Return [x, y] of the center of cell containing provided text 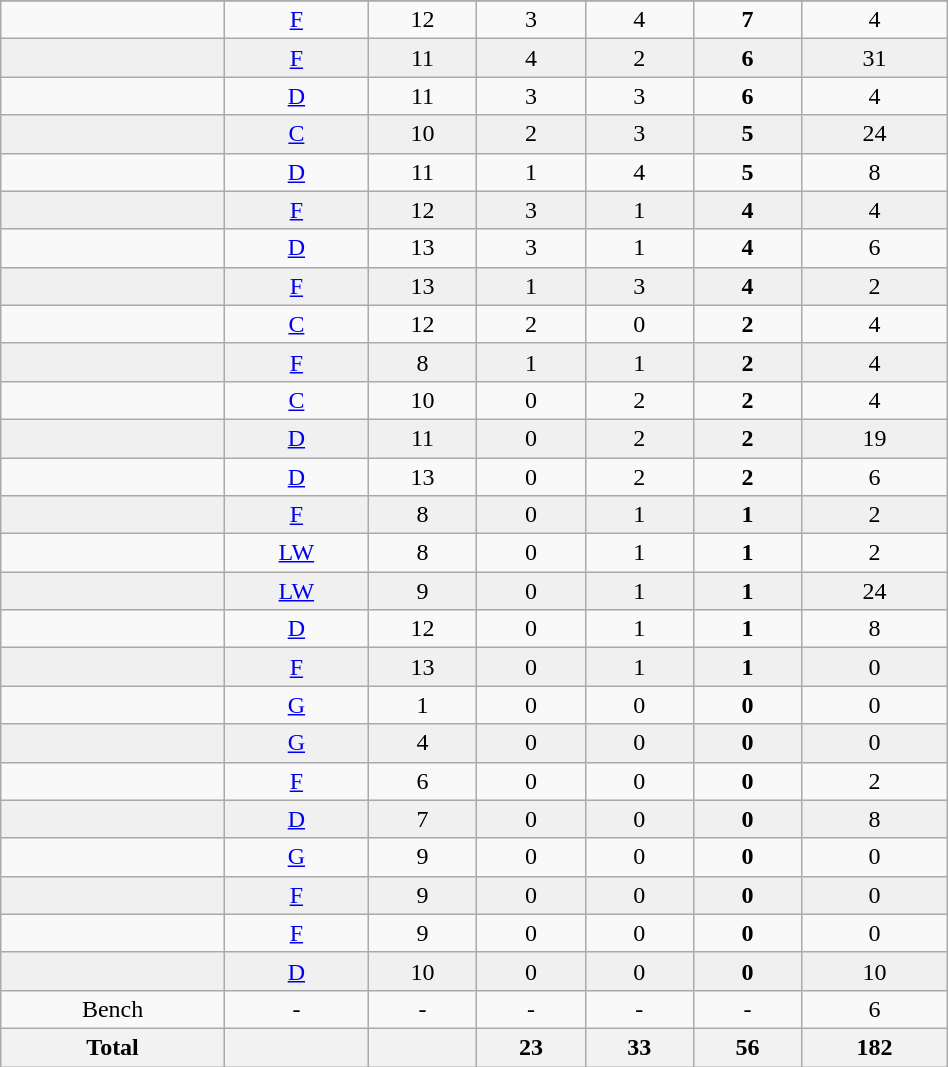
56 [747, 1047]
33 [639, 1047]
31 [874, 58]
Bench [113, 1009]
23 [531, 1047]
Total [113, 1047]
19 [874, 438]
182 [874, 1047]
